Identify which cell holds the provided text, then report its [x, y] central coordinate. 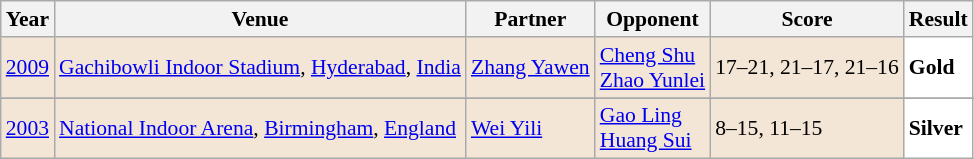
Result [938, 19]
Partner [530, 19]
Wei Yili [530, 128]
Cheng Shu Zhao Yunlei [652, 68]
Venue [260, 19]
8–15, 11–15 [807, 128]
Gold [938, 68]
Zhang Yawen [530, 68]
17–21, 21–17, 21–16 [807, 68]
Gao Ling Huang Sui [652, 128]
Silver [938, 128]
2009 [28, 68]
Year [28, 19]
Score [807, 19]
2003 [28, 128]
Opponent [652, 19]
National Indoor Arena, Birmingham, England [260, 128]
Gachibowli Indoor Stadium, Hyderabad, India [260, 68]
